Determine the (X, Y) coordinate at the center of the cell enclosing the given text.  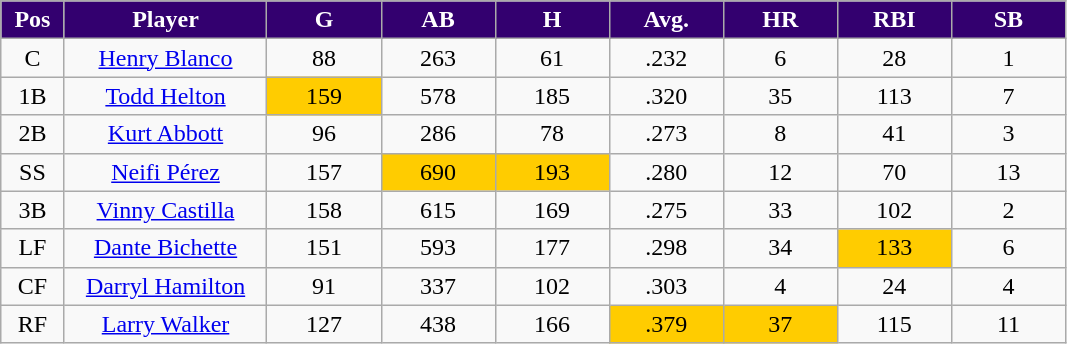
263 (438, 58)
11 (1008, 324)
91 (324, 286)
113 (894, 96)
.232 (666, 58)
185 (552, 96)
H (552, 20)
151 (324, 248)
96 (324, 134)
.275 (666, 210)
78 (552, 134)
34 (780, 248)
133 (894, 248)
159 (324, 96)
Neifi Pérez (166, 172)
Larry Walker (166, 324)
337 (438, 286)
Avg. (666, 20)
SS (32, 172)
.379 (666, 324)
578 (438, 96)
438 (438, 324)
3 (1008, 134)
593 (438, 248)
Kurt Abbott (166, 134)
33 (780, 210)
Vinny Castilla (166, 210)
615 (438, 210)
157 (324, 172)
3B (32, 210)
1 (1008, 58)
Henry Blanco (166, 58)
24 (894, 286)
HR (780, 20)
286 (438, 134)
LF (32, 248)
28 (894, 58)
RF (32, 324)
2B (32, 134)
Pos (32, 20)
CF (32, 286)
1B (32, 96)
Player (166, 20)
SB (1008, 20)
Dante Bichette (166, 248)
C (32, 58)
Todd Helton (166, 96)
.280 (666, 172)
RBI (894, 20)
158 (324, 210)
127 (324, 324)
115 (894, 324)
70 (894, 172)
61 (552, 58)
169 (552, 210)
.273 (666, 134)
41 (894, 134)
G (324, 20)
.303 (666, 286)
35 (780, 96)
Darryl Hamilton (166, 286)
AB (438, 20)
7 (1008, 96)
37 (780, 324)
2 (1008, 210)
166 (552, 324)
12 (780, 172)
13 (1008, 172)
88 (324, 58)
8 (780, 134)
.320 (666, 96)
.298 (666, 248)
177 (552, 248)
193 (552, 172)
690 (438, 172)
